Search for the cell housing the specified text and yield its (x, y) center coordinate. 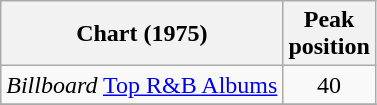
Billboard Top R&B Albums (142, 85)
40 (329, 85)
Peakposition (329, 34)
Chart (1975) (142, 34)
